Identify which cell holds the provided text, then report its [X, Y] central coordinate. 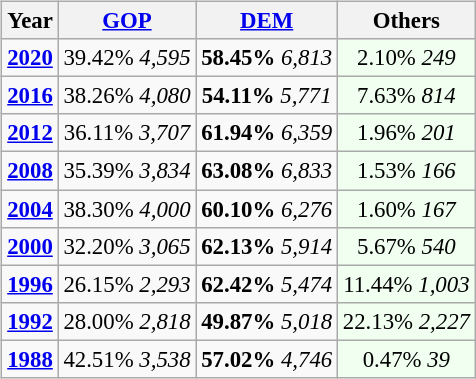
26.15% 2,293 [127, 284]
22.13% 2,227 [406, 321]
35.39% 3,834 [127, 171]
61.94% 6,359 [267, 133]
36.11% 3,707 [127, 133]
2004 [30, 209]
57.02% 4,746 [267, 359]
1.96% 201 [406, 133]
49.87% 5,018 [267, 321]
28.00% 2,818 [127, 321]
1.60% 167 [406, 209]
2.10% 249 [406, 58]
62.13% 5,914 [267, 246]
2012 [30, 133]
2000 [30, 246]
1992 [30, 321]
Year [30, 21]
2016 [30, 96]
2008 [30, 171]
38.30% 4,000 [127, 209]
32.20% 3,065 [127, 246]
GOP [127, 21]
42.51% 3,538 [127, 359]
0.47% 39 [406, 359]
5.67% 540 [406, 246]
7.63% 814 [406, 96]
60.10% 6,276 [267, 209]
54.11% 5,771 [267, 96]
38.26% 4,080 [127, 96]
1996 [30, 284]
39.42% 4,595 [127, 58]
62.42% 5,474 [267, 284]
1988 [30, 359]
DEM [267, 21]
1.53% 166 [406, 171]
2020 [30, 58]
63.08% 6,833 [267, 171]
Others [406, 21]
58.45% 6,813 [267, 58]
11.44% 1,003 [406, 284]
